Determine the (x, y) coordinate at the center of the cell enclosing the given text.  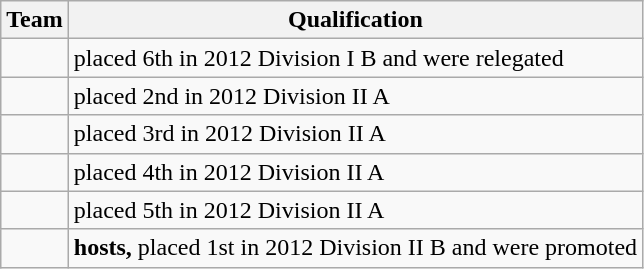
Team (35, 20)
placed 3rd in 2012 Division II A (355, 134)
placed 4th in 2012 Division II A (355, 172)
hosts, placed 1st in 2012 Division II B and were promoted (355, 248)
placed 5th in 2012 Division II A (355, 210)
Qualification (355, 20)
placed 2nd in 2012 Division II A (355, 96)
placed 6th in 2012 Division I B and were relegated (355, 58)
